Locate the cell with the specified text and output its [x, y] center coordinate. 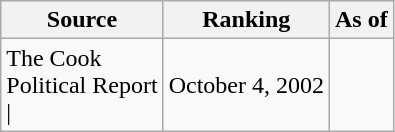
October 4, 2002 [246, 85]
The CookPolitical Report| [82, 85]
Source [82, 20]
As of [361, 20]
Ranking [246, 20]
